Return the [x, y] coordinate for the center point of the cell that contains the specified text.  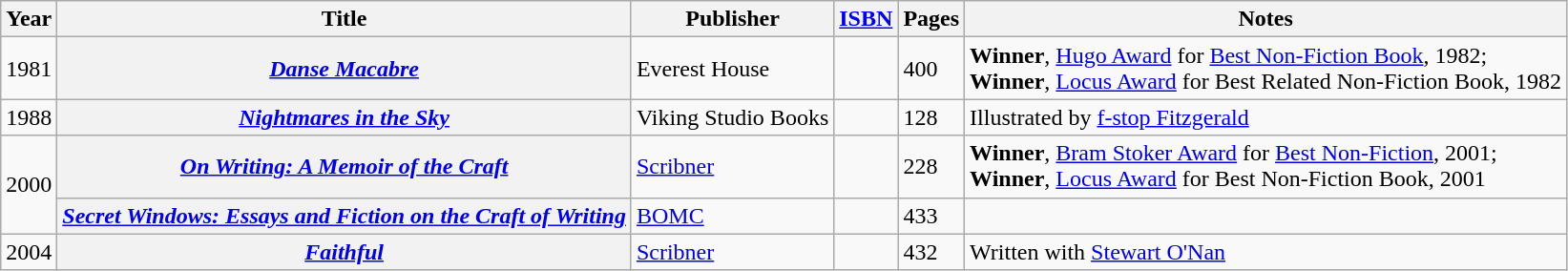
Nightmares in the Sky [345, 117]
Publisher [732, 19]
ISBN [867, 19]
Pages [931, 19]
433 [931, 216]
Viking Studio Books [732, 117]
Everest House [732, 69]
Year [29, 19]
128 [931, 117]
228 [931, 166]
On Writing: A Memoir of the Craft [345, 166]
Winner, Hugo Award for Best Non-Fiction Book, 1982;Winner, Locus Award for Best Related Non-Fiction Book, 1982 [1265, 69]
Written with Stewart O'Nan [1265, 252]
Secret Windows: Essays and Fiction on the Craft of Writing [345, 216]
Notes [1265, 19]
2004 [29, 252]
2000 [29, 185]
432 [931, 252]
Illustrated by f-stop Fitzgerald [1265, 117]
1988 [29, 117]
1981 [29, 69]
Winner, Bram Stoker Award for Best Non-Fiction, 2001;Winner, Locus Award for Best Non-Fiction Book, 2001 [1265, 166]
Faithful [345, 252]
BOMC [732, 216]
Danse Macabre [345, 69]
Title [345, 19]
400 [931, 69]
